Determine the [x, y] coordinate at the center of the cell enclosing the given text.  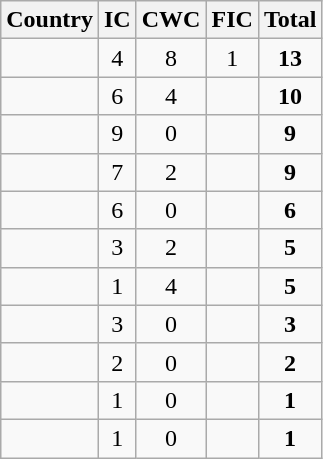
Total [290, 20]
7 [117, 172]
CWC [171, 20]
10 [290, 96]
IC [117, 20]
FIC [232, 20]
Country [50, 20]
13 [290, 58]
8 [171, 58]
